Scan for the cell matching the given text and deliver its [X, Y] coordinate at center. 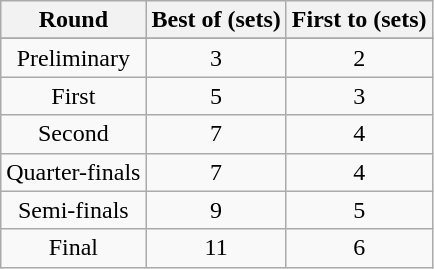
Quarter-finals [74, 172]
Second [74, 134]
Semi-finals [74, 210]
First [74, 96]
2 [359, 58]
11 [216, 248]
Final [74, 248]
Round [74, 20]
First to (sets) [359, 20]
9 [216, 210]
Best of (sets) [216, 20]
Preliminary [74, 58]
6 [359, 248]
